For the text-containing cell, return its midpoint in [X, Y] coordinate format. 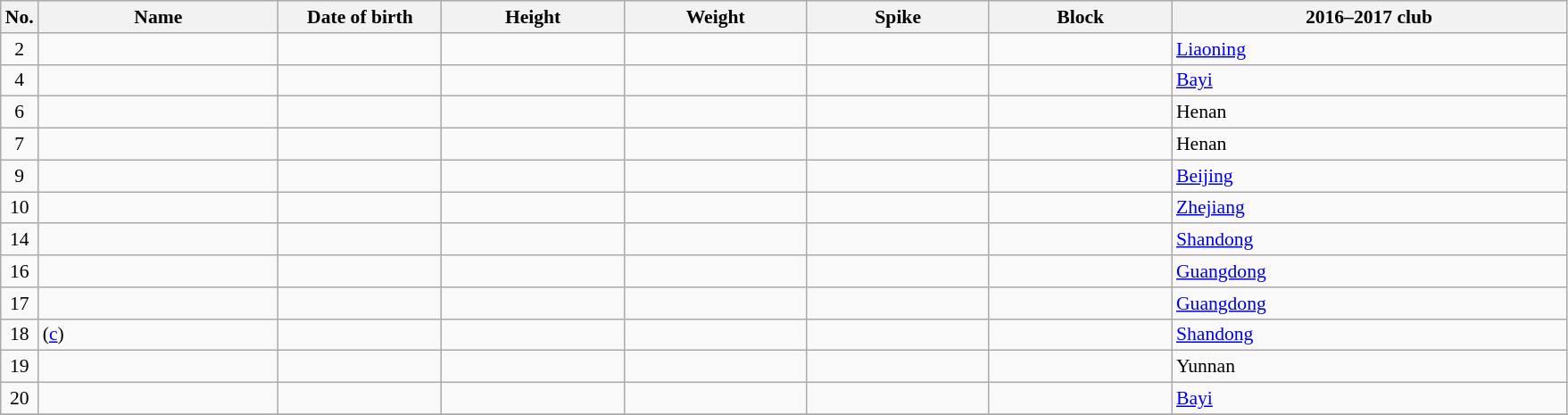
2016–2017 club [1369, 17]
14 [20, 240]
Block [1080, 17]
16 [20, 271]
Height [534, 17]
Date of birth [361, 17]
Zhejiang [1369, 208]
17 [20, 303]
10 [20, 208]
Name [159, 17]
20 [20, 399]
19 [20, 367]
Spike [898, 17]
Weight [716, 17]
(c) [159, 335]
Beijing [1369, 176]
2 [20, 49]
Liaoning [1369, 49]
7 [20, 145]
No. [20, 17]
6 [20, 112]
9 [20, 176]
4 [20, 80]
18 [20, 335]
Yunnan [1369, 367]
